Capture the cell that displays the provided text and extract its [X, Y] central coordinate. 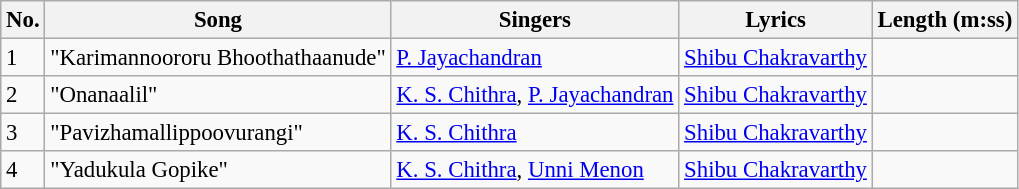
2 [23, 95]
1 [23, 58]
"Karimannoororu Bhoothathaanude" [218, 58]
Song [218, 20]
K. S. Chithra [535, 133]
Singers [535, 20]
"Onanaalil" [218, 95]
4 [23, 170]
"Pavizhamallippoovurangi" [218, 133]
3 [23, 133]
K. S. Chithra, P. Jayachandran [535, 95]
No. [23, 20]
P. Jayachandran [535, 58]
Length (m:ss) [944, 20]
K. S. Chithra, Unni Menon [535, 170]
Lyrics [776, 20]
"Yadukula Gopike" [218, 170]
